From the cell containing the given text, extract its center point as (X, Y) coordinate. 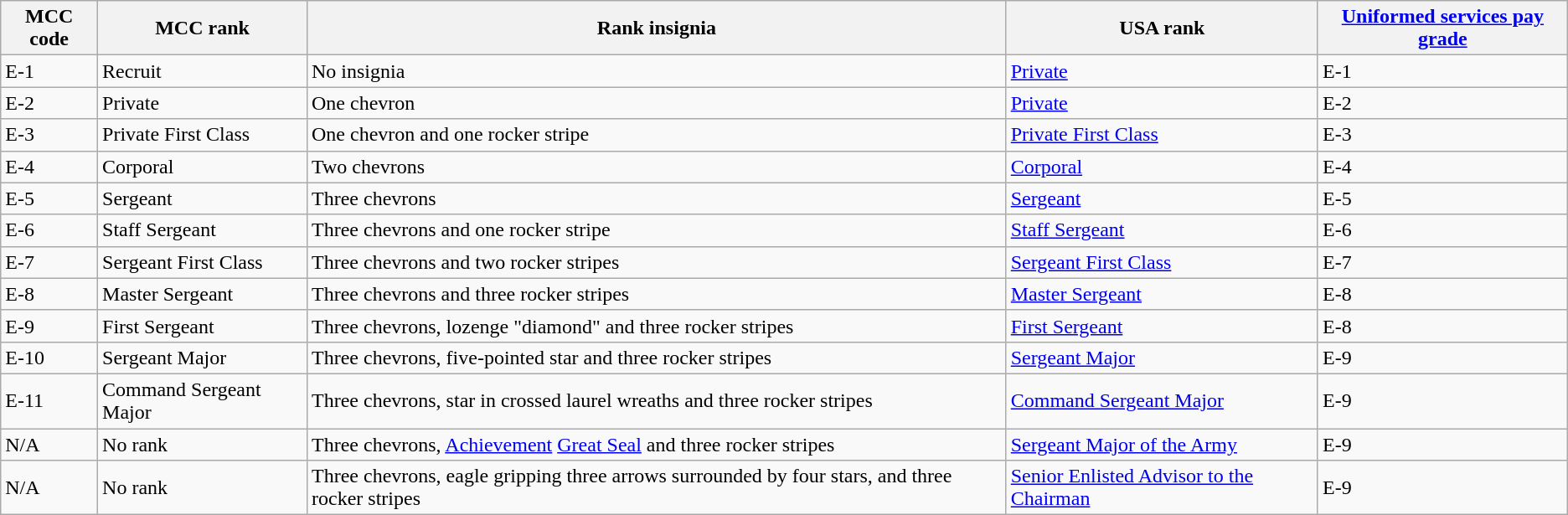
E-10 (49, 358)
MCC rank (203, 28)
One chevron and one rocker stripe (657, 135)
E-11 (49, 400)
Sergeant Major of the Army (1162, 445)
Three chevrons, lozenge "diamond" and three rocker stripes (657, 326)
Three chevrons, eagle gripping three arrows surrounded by four stars, and three rocker stripes (657, 487)
Three chevrons and two rocker stripes (657, 262)
Three chevrons, star in crossed laurel wreaths and three rocker stripes (657, 400)
Three chevrons and three rocker stripes (657, 294)
Recruit (203, 71)
USA rank (1162, 28)
Two chevrons (657, 167)
MCC code (49, 28)
Three chevrons, five-pointed star and three rocker stripes (657, 358)
Three chevrons (657, 198)
Senior Enlisted Advisor to the Chairman (1162, 487)
One chevron (657, 103)
Three chevrons and one rocker stripe (657, 230)
No insignia (657, 71)
Rank insignia (657, 28)
Uniformed services pay grade (1442, 28)
Three chevrons, Achievement Great Seal and three rocker stripes (657, 445)
